Capture the cell that displays the provided text and extract its [X, Y] central coordinate. 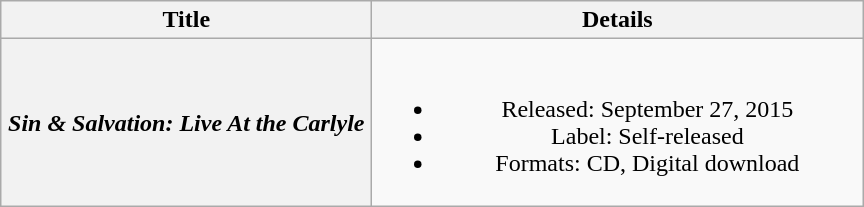
Details [618, 20]
Title [186, 20]
Sin & Salvation: Live At the Carlyle [186, 122]
Released: September 27, 2015Label: Self-releasedFormats: CD, Digital download [618, 122]
